From the cell containing the given text, extract its center point as (X, Y) coordinate. 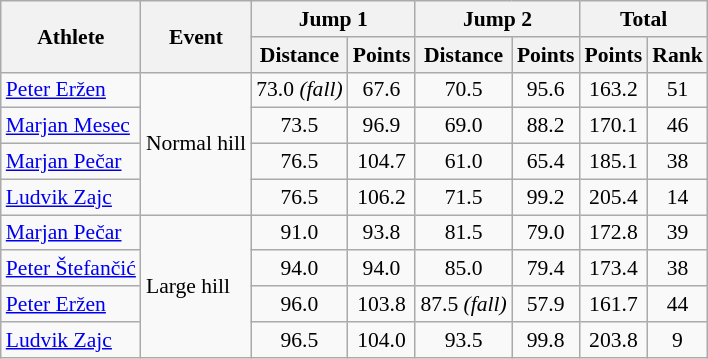
205.4 (614, 197)
51 (678, 90)
Jump 1 (333, 19)
79.0 (546, 233)
73.0 (fall) (299, 90)
93.5 (463, 340)
93.8 (382, 233)
9 (678, 340)
Peter Štefančić (71, 269)
95.6 (546, 90)
104.0 (382, 340)
71.5 (463, 197)
61.0 (463, 162)
88.2 (546, 126)
104.7 (382, 162)
91.0 (299, 233)
96.5 (299, 340)
87.5 (fall) (463, 304)
Athlete (71, 36)
106.2 (382, 197)
69.0 (463, 126)
85.0 (463, 269)
163.2 (614, 90)
172.8 (614, 233)
99.8 (546, 340)
Total (644, 19)
170.1 (614, 126)
79.4 (546, 269)
81.5 (463, 233)
Jump 2 (497, 19)
96.0 (299, 304)
44 (678, 304)
57.9 (546, 304)
Marjan Mesec (71, 126)
203.8 (614, 340)
14 (678, 197)
96.9 (382, 126)
103.8 (382, 304)
46 (678, 126)
65.4 (546, 162)
39 (678, 233)
Normal hill (196, 143)
Large hill (196, 286)
67.6 (382, 90)
Rank (678, 55)
173.4 (614, 269)
161.7 (614, 304)
73.5 (299, 126)
Event (196, 36)
99.2 (546, 197)
70.5 (463, 90)
185.1 (614, 162)
